Pinpoint the cell where the given text exists, returning its (x, y) midpoint coordinate. 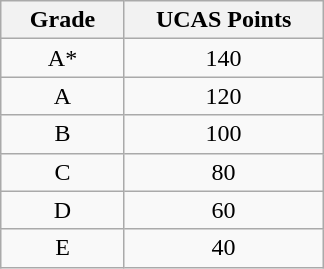
UCAS Points (224, 20)
A* (63, 58)
140 (224, 58)
E (63, 248)
C (63, 172)
60 (224, 210)
D (63, 210)
Grade (63, 20)
80 (224, 172)
A (63, 96)
B (63, 134)
120 (224, 96)
100 (224, 134)
40 (224, 248)
